Return (X, Y) of the center of cell containing provided text 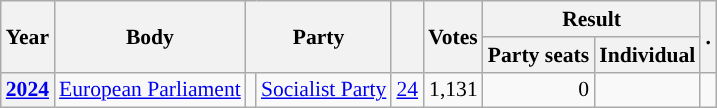
Socialist Party (324, 90)
24 (407, 90)
. (708, 36)
1,131 (453, 90)
European Parliament (150, 90)
Votes (453, 36)
Year (28, 36)
Result (592, 19)
Party (319, 36)
Party seats (538, 55)
0 (538, 90)
2024 (28, 90)
Individual (647, 55)
Body (150, 36)
